Search for the cell housing the specified text and yield its [X, Y] center coordinate. 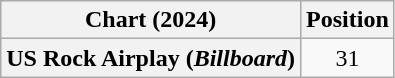
Position [348, 20]
US Rock Airplay (Billboard) [151, 58]
31 [348, 58]
Chart (2024) [151, 20]
